Return the (x, y) coordinate for the center point of the cell that contains the specified text.  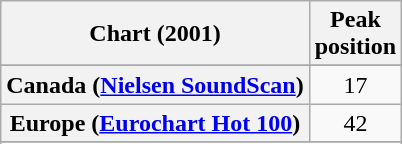
17 (355, 85)
Canada (Nielsen SoundScan) (155, 85)
42 (355, 123)
Europe (Eurochart Hot 100) (155, 123)
Peakposition (355, 34)
Chart (2001) (155, 34)
